Detect which cell encompasses the target text, then output its [X, Y] center coordinate. 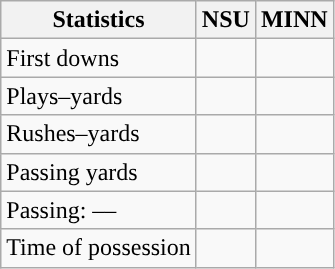
Time of possession [99, 248]
First downs [99, 58]
Passing yards [99, 172]
MINN [294, 20]
Passing: –– [99, 210]
Statistics [99, 20]
Plays–yards [99, 96]
Rushes–yards [99, 134]
NSU [226, 20]
